From the cell containing the given text, extract its center point as [x, y] coordinate. 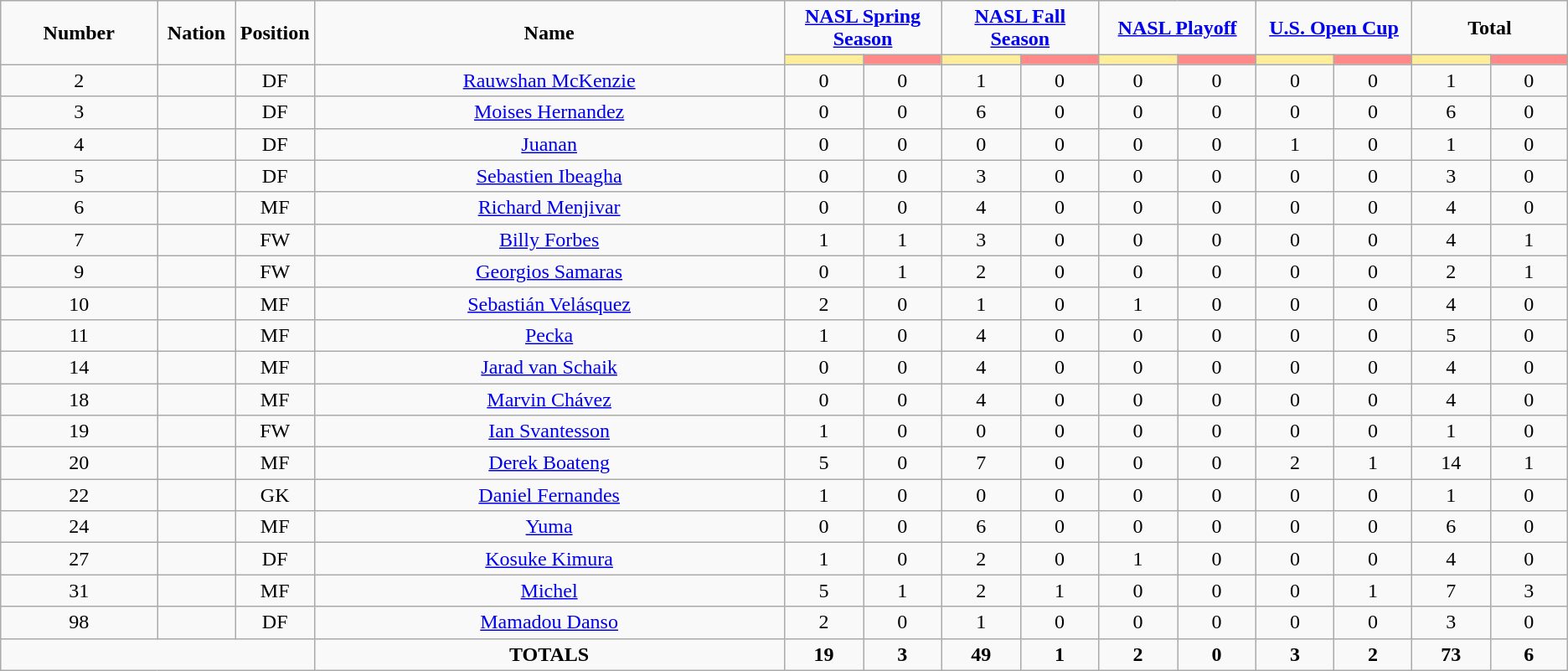
Kosuke Kimura [549, 559]
Sebastien Ibeagha [549, 176]
22 [79, 495]
Sebastián Velásquez [549, 303]
24 [79, 527]
Position [275, 33]
NASL Spring Season [863, 28]
Number [79, 33]
NASL Fall Season [1020, 28]
TOTALS [549, 654]
73 [1451, 654]
Moises Hernandez [549, 112]
Derek Boateng [549, 463]
Ian Svantesson [549, 431]
Mamadou Danso [549, 622]
49 [981, 654]
11 [79, 335]
Richard Menjivar [549, 208]
Michel [549, 591]
Billy Forbes [549, 240]
NASL Playoff [1178, 28]
10 [79, 303]
31 [79, 591]
18 [79, 400]
20 [79, 463]
GK [275, 495]
Pecka [549, 335]
Jarad van Schaik [549, 367]
Juanan [549, 144]
Daniel Fernandes [549, 495]
Marvin Chávez [549, 400]
U.S. Open Cup [1334, 28]
Nation [197, 33]
9 [79, 271]
Georgios Samaras [549, 271]
Yuma [549, 527]
27 [79, 559]
98 [79, 622]
Name [549, 33]
Total [1490, 28]
Rauwshan McKenzie [549, 80]
